Provide the [X, Y] coordinate of the cell's center where the given text is located.  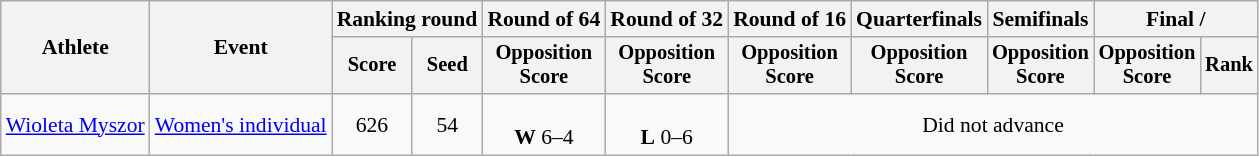
Semifinals [1040, 19]
54 [447, 124]
Wioleta Myszor [76, 124]
Women's individual [241, 124]
Seed [447, 66]
L 0–6 [666, 124]
Athlete [76, 48]
Final / [1176, 19]
626 [372, 124]
Did not advance [993, 124]
Ranking round [408, 19]
Round of 64 [544, 19]
Quarterfinals [919, 19]
W 6–4 [544, 124]
Event [241, 48]
Round of 32 [666, 19]
Rank [1229, 66]
Score [372, 66]
Round of 16 [790, 19]
